Pinpoint the cell where the given text exists, returning its [X, Y] midpoint coordinate. 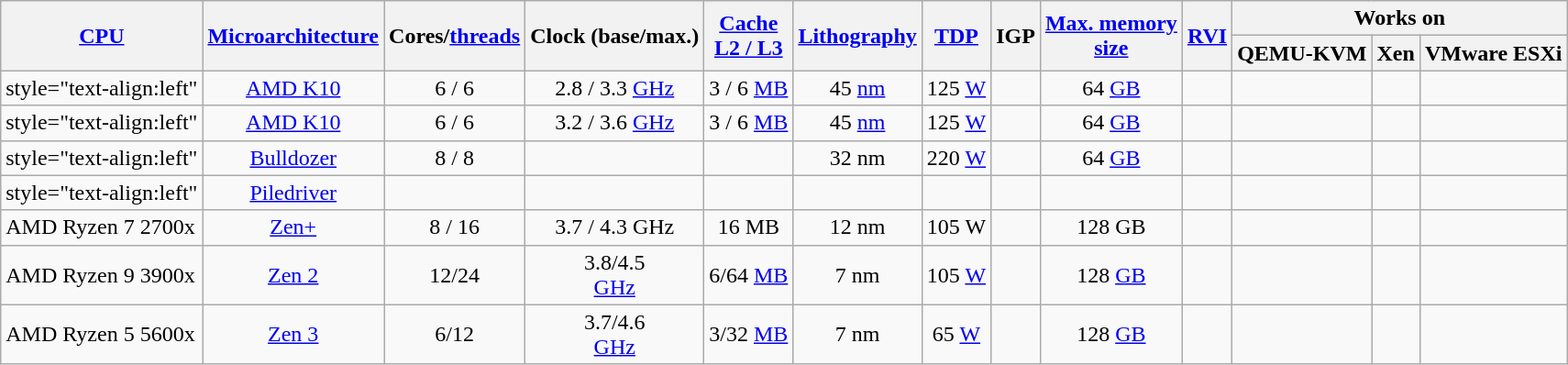
CPU [102, 36]
Max. memorysize [1111, 36]
32 nm [857, 158]
Zen+ [293, 227]
65 W [955, 334]
VMware ESXi [1493, 53]
12/24 [455, 275]
2.8 / 3.3 GHz [614, 88]
3.2 / 3.6 GHz [614, 123]
3/32 MB [748, 334]
QEMU-KVM [1302, 53]
Zen 3 [293, 334]
Cores/threads [455, 36]
Works on [1399, 18]
Piledriver [293, 193]
CacheL2 / L3 [748, 36]
Xen [1396, 53]
AMD Ryzen 5 5600x [102, 334]
Microarchitecture [293, 36]
Zen 2 [293, 275]
16 MB [748, 227]
8 / 16 [455, 227]
8 / 8 [455, 158]
RVI [1207, 36]
3.7 / 4.3 GHz [614, 227]
12 nm [857, 227]
6/12 [455, 334]
220 W [955, 158]
Lithography [857, 36]
Bulldozer [293, 158]
3.8/4.5GHz [614, 275]
IGP [1016, 36]
Clock (base/max.) [614, 36]
6/64 MB [748, 275]
TDP [955, 36]
AMD Ryzen 9 3900x [102, 275]
AMD Ryzen 7 2700x [102, 227]
3.7/4.6GHz [614, 334]
